Return (x, y) of the center of cell containing provided text 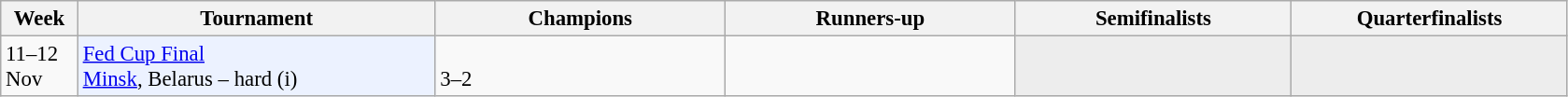
Runners-up (870, 19)
Week (39, 19)
Quarterfinalists (1430, 19)
3–2 (581, 67)
Tournament (256, 19)
Semifinalists (1153, 19)
11–12 Nov (39, 67)
Fed Cup FinalMinsk, Belarus – hard (i) (256, 67)
Champions (581, 19)
